For the text-containing cell, return its midpoint in (X, Y) coordinate format. 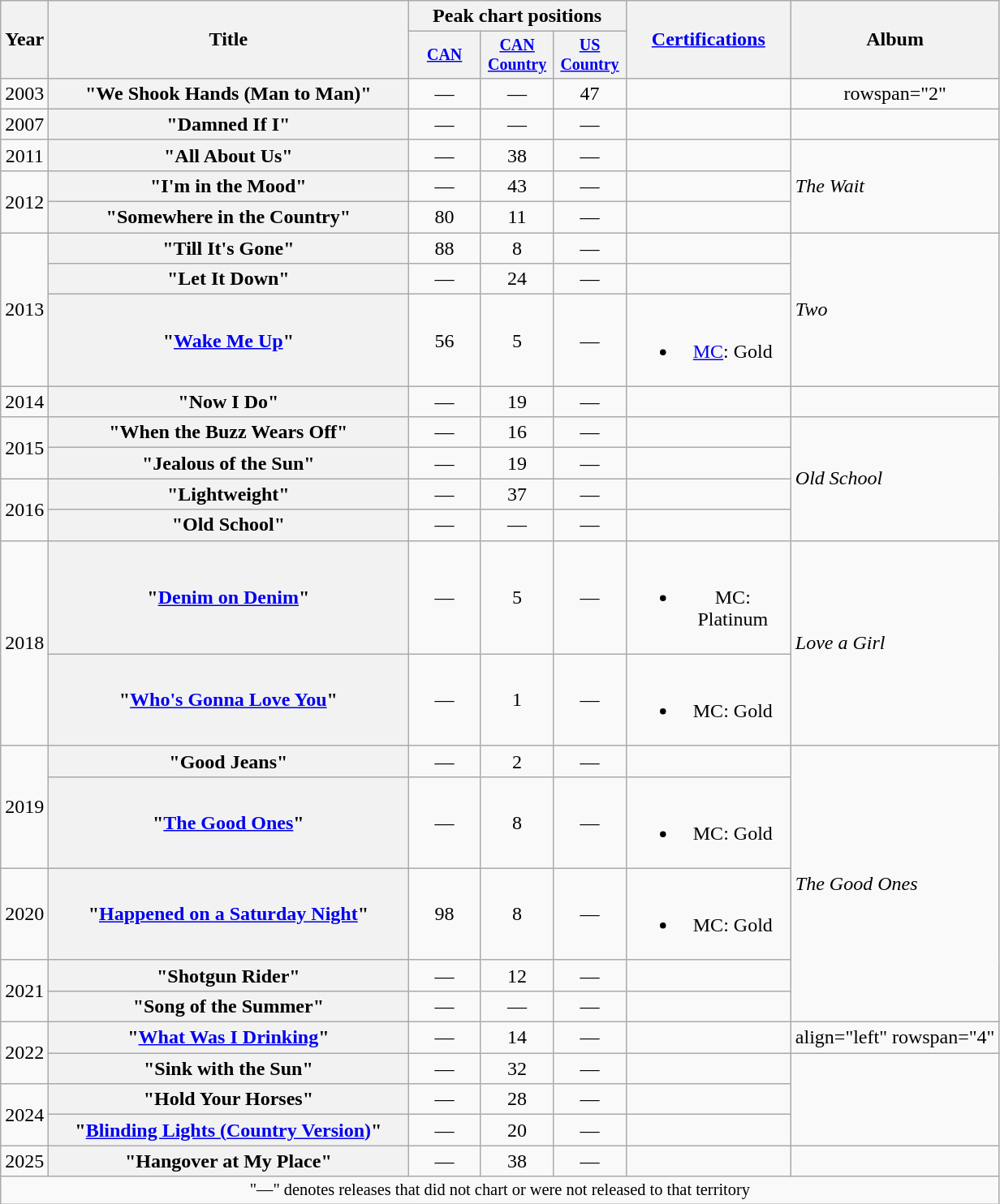
"Happened on a Saturday Night" (229, 914)
"Damned If I" (229, 124)
"What Was I Drinking" (229, 1038)
Two (894, 310)
"—" denotes releases that did not chart or were not released to that territory (500, 1190)
2016 (24, 510)
align="left" rowspan="4" (894, 1038)
14 (516, 1038)
"Good Jeans" (229, 761)
"Song of the Summer" (229, 1006)
The Wait (894, 186)
88 (445, 248)
"Who's Gonna Love You" (229, 699)
"When the Buzz Wears Off" (229, 432)
2022 (24, 1053)
"Wake Me Up" (229, 341)
12 (516, 975)
MC: Platinum (708, 597)
28 (516, 1099)
Year (24, 40)
2012 (24, 201)
80 (445, 217)
"Sink with the Sun" (229, 1069)
"Somewhere in the Country" (229, 217)
20 (516, 1130)
"Blinding Lights (Country Version)" (229, 1130)
2011 (24, 155)
"Till It's Gone" (229, 248)
56 (445, 341)
2014 (24, 402)
"We Shook Hands (Man to Man)" (229, 93)
rowspan="2" (894, 93)
"Lightweight" (229, 494)
Certifications (708, 40)
US Country (589, 55)
"I'm in the Mood" (229, 186)
2018 (24, 643)
37 (516, 494)
2021 (24, 991)
98 (445, 914)
Love a Girl (894, 643)
CAN Country (516, 55)
"Jealous of the Sun" (229, 463)
47 (589, 93)
2015 (24, 448)
"Old School" (229, 525)
Title (229, 40)
11 (516, 217)
24 (516, 279)
2024 (24, 1115)
32 (516, 1069)
"Hangover at My Place" (229, 1161)
"Let It Down" (229, 279)
CAN (445, 55)
2007 (24, 124)
43 (516, 186)
2019 (24, 806)
Old School (894, 479)
"The Good Ones" (229, 823)
1 (516, 699)
Album (894, 40)
"Now I Do" (229, 402)
"Shotgun Rider" (229, 975)
"All About Us" (229, 155)
"Denim on Denim" (229, 597)
Peak chart positions (517, 16)
2025 (24, 1161)
2003 (24, 93)
"Hold Your Horses" (229, 1099)
2 (516, 761)
16 (516, 432)
The Good Ones (894, 884)
2020 (24, 914)
2013 (24, 310)
